From the cell containing the given text, extract its center point as [x, y] coordinate. 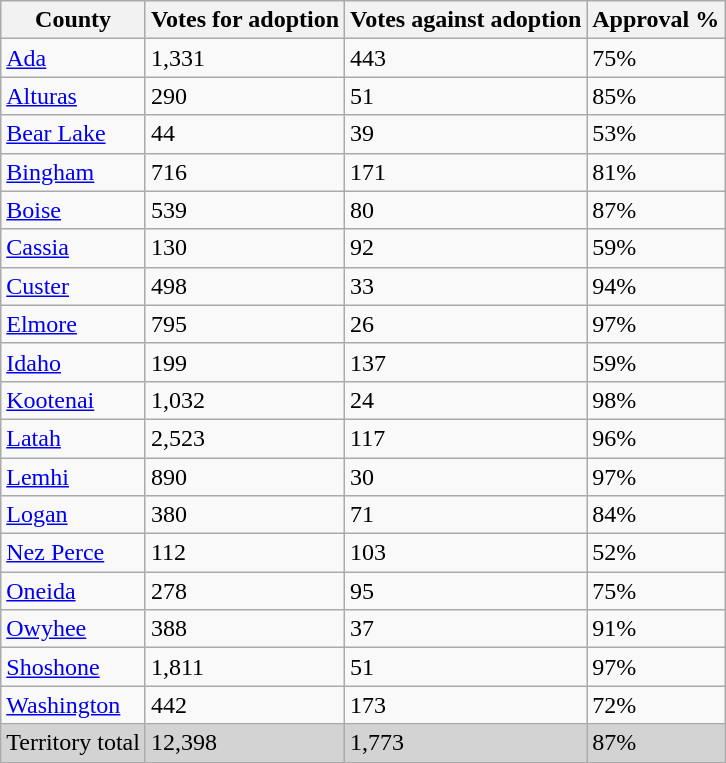
53% [656, 134]
380 [244, 515]
290 [244, 96]
Cassia [74, 248]
30 [466, 477]
Logan [74, 515]
Votes against adoption [466, 20]
278 [244, 591]
Latah [74, 438]
Oneida [74, 591]
Shoshone [74, 667]
26 [466, 324]
Custer [74, 286]
Kootenai [74, 400]
388 [244, 629]
171 [466, 172]
94% [656, 286]
Territory total [74, 743]
1,032 [244, 400]
71 [466, 515]
1,331 [244, 58]
Ada [74, 58]
890 [244, 477]
80 [466, 210]
Approval % [656, 20]
199 [244, 362]
91% [656, 629]
Bingham [74, 172]
Boise [74, 210]
39 [466, 134]
33 [466, 286]
539 [244, 210]
81% [656, 172]
173 [466, 705]
137 [466, 362]
72% [656, 705]
Lemhi [74, 477]
2,523 [244, 438]
716 [244, 172]
Washington [74, 705]
98% [656, 400]
52% [656, 553]
Bear Lake [74, 134]
84% [656, 515]
44 [244, 134]
County [74, 20]
498 [244, 286]
Owyhee [74, 629]
85% [656, 96]
1,811 [244, 667]
Nez Perce [74, 553]
37 [466, 629]
117 [466, 438]
95 [466, 591]
1,773 [466, 743]
112 [244, 553]
130 [244, 248]
Votes for adoption [244, 20]
442 [244, 705]
443 [466, 58]
Alturas [74, 96]
96% [656, 438]
Elmore [74, 324]
24 [466, 400]
795 [244, 324]
Idaho [74, 362]
12,398 [244, 743]
92 [466, 248]
103 [466, 553]
